Provide the (x, y) coordinate of the cell's center where the given text is located.  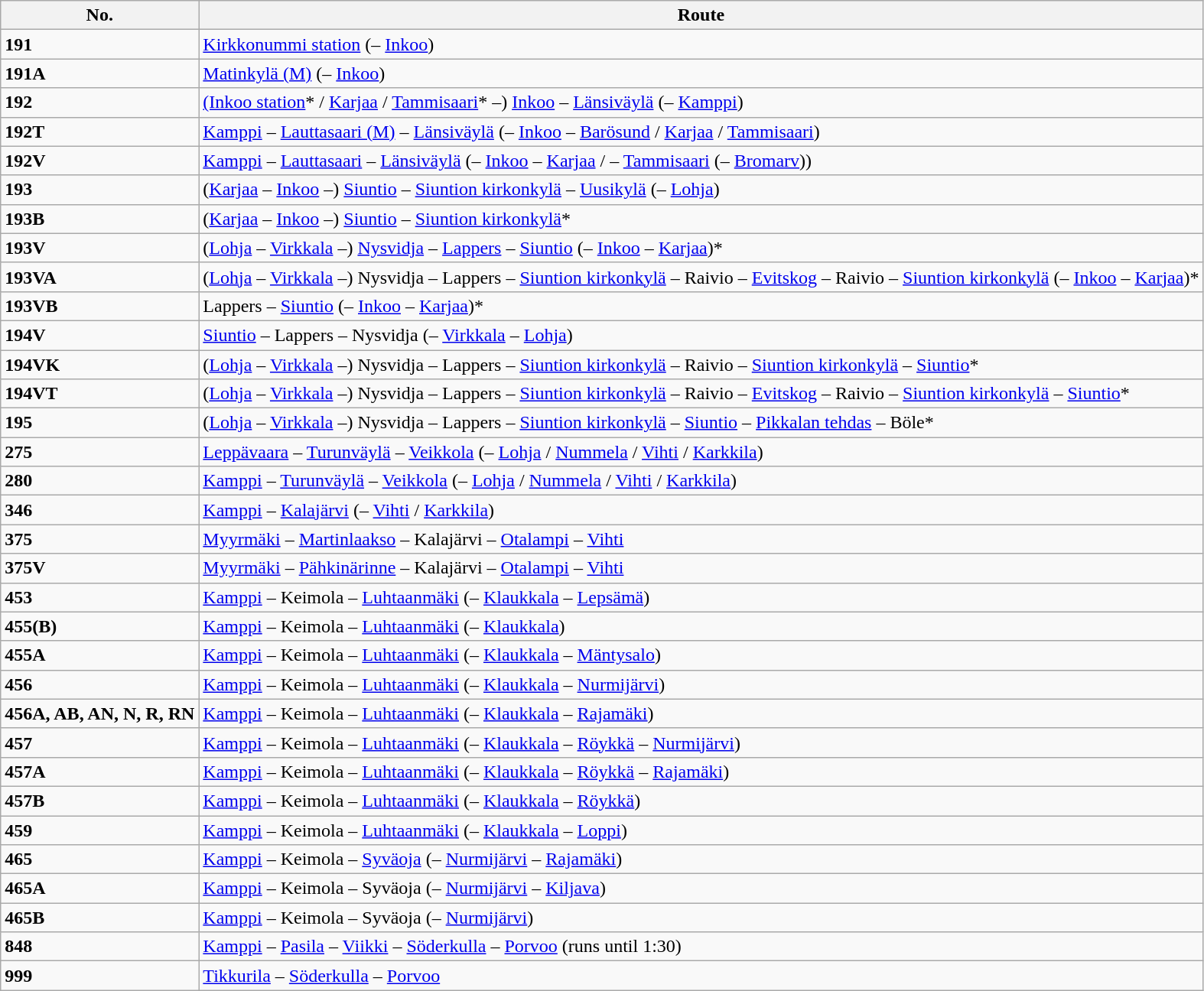
848 (99, 947)
Lappers – Siuntio (– Inkoo – Karjaa)* (701, 306)
275 (99, 452)
455(B) (99, 626)
455A (99, 655)
193B (99, 219)
Matinkylä (M) (– Inkoo) (701, 73)
999 (99, 976)
(Inkoo station* / Karjaa / Tammisaari* –) Inkoo – Länsiväylä (– Kamppi) (701, 102)
Kamppi – Keimola – Luhtaanmäki (– Klaukkala – Röykkä) (701, 801)
Kamppi – Keimola – Luhtaanmäki (– Klaukkala – Röykkä – Rajamäki) (701, 772)
193 (99, 190)
192T (99, 132)
(Karjaa – Inkoo –) Siuntio – Siuntion kirkonkylä – Uusikylä (– Lohja) (701, 190)
Tikkurila – Söderkulla – Porvoo (701, 976)
(Karjaa – Inkoo –) Siuntio – Siuntion kirkonkylä* (701, 219)
Kamppi – Keimola – Luhtaanmäki (– Klaukkala – Loppi) (701, 830)
465 (99, 859)
Kamppi – Keimola – Syväoja (– Nurmijärvi – Kiljava) (701, 889)
No. (99, 15)
Kamppi – Turunväylä – Veikkola (– Lohja / Nummela / Vihti / Karkkila) (701, 481)
Kamppi – Keimola – Syväoja (– Nurmijärvi – Rajamäki) (701, 859)
Kamppi – Lauttasaari (M) – Länsiväylä (– Inkoo – Barösund / Karjaa / Tammisaari) (701, 132)
191 (99, 44)
Kamppi – Lauttasaari – Länsiväylä (– Inkoo – Karjaa / – Tammisaari (– Bromarv)) (701, 161)
Kamppi – Keimola – Luhtaanmäki (– Klaukkala) (701, 626)
Kamppi – Keimola – Luhtaanmäki (– Klaukkala – Röykkä – Nurmijärvi) (701, 742)
Myyrmäki – Pähkinärinne – Kalajärvi – Otalampi – Vihti (701, 568)
375 (99, 539)
280 (99, 481)
(Lohja – Virkkala –) Nysvidja – Lappers – Siuntion kirkonkylä – Siuntio – Pikkalan tehdas – Böle* (701, 423)
194V (99, 335)
456A, AB, AN, N, R, RN (99, 713)
192V (99, 161)
191A (99, 73)
459 (99, 830)
Kirkkonummi station (– Inkoo) (701, 44)
Kamppi – Keimola – Syväoja (– Nurmijärvi) (701, 918)
Kamppi – Keimola – Luhtaanmäki (– Klaukkala – Lepsämä) (701, 597)
Route (701, 15)
457B (99, 801)
465A (99, 889)
Kamppi – Pasila – Viikki – Söderkulla – Porvoo (runs until 1:30) (701, 947)
193VA (99, 277)
375V (99, 568)
Kamppi – Keimola – Luhtaanmäki (– Klaukkala – Mäntysalo) (701, 655)
Kamppi – Keimola – Luhtaanmäki (– Klaukkala – Nurmijärvi) (701, 684)
194VK (99, 365)
194VT (99, 394)
Leppävaara – Turunväylä – Veikkola (– Lohja / Nummela / Vihti / Karkkila) (701, 452)
Siuntio – Lappers – Nysvidja (– Virkkala – Lohja) (701, 335)
346 (99, 510)
Kamppi – Keimola – Luhtaanmäki (– Klaukkala – Rajamäki) (701, 713)
193VB (99, 306)
(Lohja – Virkkala –) Nysvidja – Lappers – Siuntion kirkonkylä – Raivio – Evitskog – Raivio – Siuntion kirkonkylä – Siuntio* (701, 394)
195 (99, 423)
Kamppi – Kalajärvi (– Vihti / Karkkila) (701, 510)
192 (99, 102)
(Lohja – Virkkala –) Nysvidja – Lappers – Siuntion kirkonkylä – Raivio – Evitskog – Raivio – Siuntion kirkonkylä (– Inkoo – Karjaa)* (701, 277)
(Lohja – Virkkala –) Nysvidja – Lappers – Siuntion kirkonkylä – Raivio – Siuntion kirkonkylä – Siuntio* (701, 365)
453 (99, 597)
Myyrmäki – Martinlaakso – Kalajärvi – Otalampi – Vihti (701, 539)
465B (99, 918)
193V (99, 248)
457A (99, 772)
457 (99, 742)
456 (99, 684)
(Lohja – Virkkala –) Nysvidja – Lappers – Siuntio (– Inkoo – Karjaa)* (701, 248)
